Extract the (x, y) coordinate from the center of the cell holding the provided text.  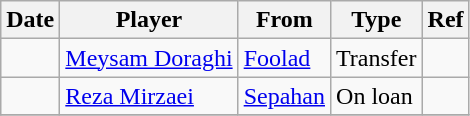
Ref (446, 20)
Reza Mirzaei (149, 96)
Type (377, 20)
Foolad (284, 58)
From (284, 20)
Meysam Doraghi (149, 58)
Transfer (377, 58)
On loan (377, 96)
Sepahan (284, 96)
Date (30, 20)
Player (149, 20)
